Extract the (x, y) coordinate from the center of the cell holding the provided text.  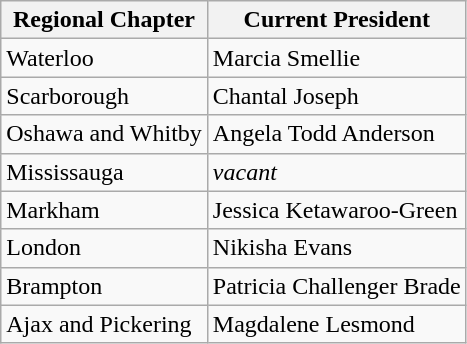
Magdalene Lesmond (336, 324)
Regional Chapter (104, 20)
London (104, 248)
Scarborough (104, 96)
Ajax and Pickering (104, 324)
Current President (336, 20)
vacant (336, 172)
Brampton (104, 286)
Markham (104, 210)
Jessica Ketawaroo-Green (336, 210)
Patricia Challenger Brade (336, 286)
Marcia Smellie (336, 58)
Oshawa and Whitby (104, 134)
Angela Todd Anderson (336, 134)
Nikisha Evans (336, 248)
Mississauga (104, 172)
Chantal Joseph (336, 96)
Waterloo (104, 58)
